Find where the given text appears and provide that cell's center as (X, Y) coordinate. 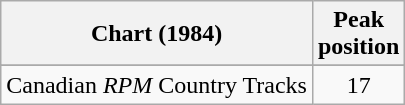
Canadian RPM Country Tracks (157, 85)
17 (358, 85)
Peakposition (358, 34)
Chart (1984) (157, 34)
